Capture the cell that displays the provided text and extract its [x, y] central coordinate. 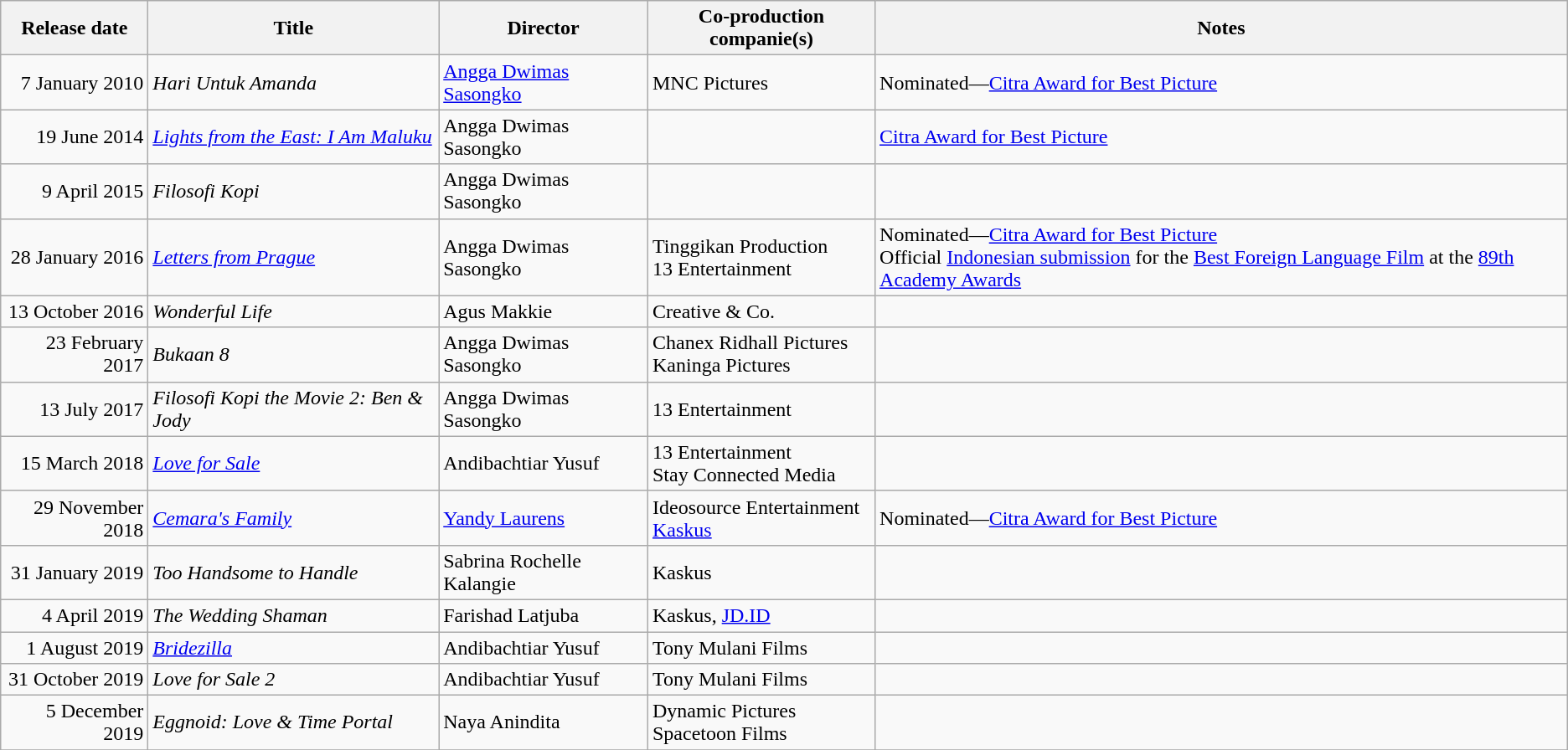
23 February 2017 [75, 355]
15 March 2018 [75, 464]
Dynamic PicturesSpacetoon Films [761, 723]
Kaskus, JD.ID [761, 615]
Ideosource EntertainmentKaskus [761, 517]
Kaskus [761, 573]
Director [544, 28]
Love for Sale [293, 464]
Filosofi Kopi the Movie 2: Ben & Jody [293, 408]
Notes [1221, 28]
Hari Untuk Amanda [293, 82]
5 December 2019 [75, 723]
7 January 2010 [75, 82]
13 Entertainment [761, 408]
Creative & Co. [761, 311]
29 November 2018 [75, 517]
Naya Anindita [544, 723]
Eggnoid: Love & Time Portal [293, 723]
1 August 2019 [75, 647]
Cemara's Family [293, 517]
28 January 2016 [75, 257]
Chanex Ridhall PicturesKaninga Pictures [761, 355]
Bridezilla [293, 647]
31 October 2019 [75, 680]
Too Handsome to Handle [293, 573]
Filosofi Kopi [293, 191]
Title [293, 28]
13 July 2017 [75, 408]
Love for Sale 2 [293, 680]
13 October 2016 [75, 311]
31 January 2019 [75, 573]
Letters from Prague [293, 257]
13 EntertainmentStay Connected Media [761, 464]
9 April 2015 [75, 191]
Agus Makkie [544, 311]
Co-production companie(s) [761, 28]
Sabrina Rochelle Kalangie [544, 573]
Citra Award for Best Picture [1221, 137]
Tinggikan Production13 Entertainment [761, 257]
Release date [75, 28]
19 June 2014 [75, 137]
MNC Pictures [761, 82]
Yandy Laurens [544, 517]
Bukaan 8 [293, 355]
Farishad Latjuba [544, 615]
Lights from the East: I Am Maluku [293, 137]
Wonderful Life [293, 311]
Nominated—Citra Award for Best PictureOfficial Indonesian submission for the Best Foreign Language Film at the 89th Academy Awards [1221, 257]
The Wedding Shaman [293, 615]
4 April 2019 [75, 615]
